Return (x, y) of the center of cell containing provided text 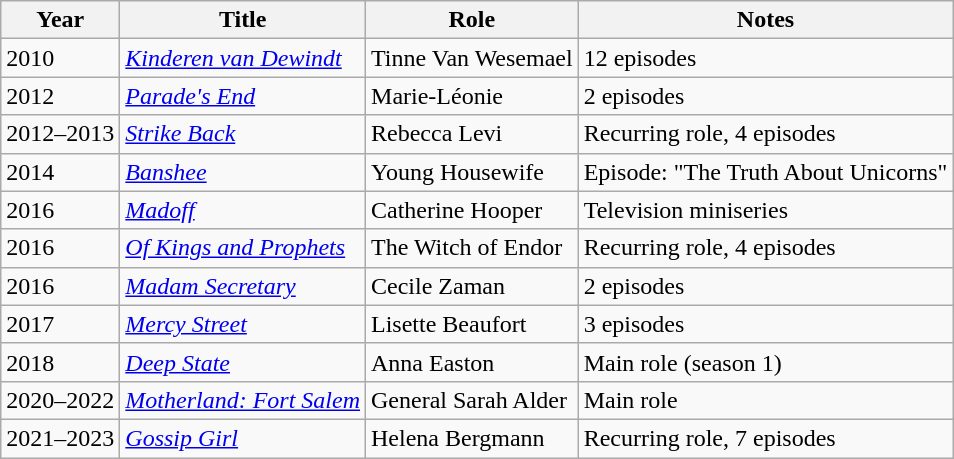
Banshee (243, 172)
Deep State (243, 362)
Tinne Van Wesemael (472, 58)
Main role (season 1) (766, 362)
Of Kings and Prophets (243, 248)
Helena Bergmann (472, 438)
General Sarah Alder (472, 400)
Motherland: Fort Salem (243, 400)
Madam Secretary (243, 286)
Kinderen van Dewindt (243, 58)
2018 (60, 362)
Mercy Street (243, 324)
Television miniseries (766, 210)
Young Housewife (472, 172)
2021–2023 (60, 438)
Main role (766, 400)
Anna Easton (472, 362)
Rebecca Levi (472, 134)
2012–2013 (60, 134)
Catherine Hooper (472, 210)
Year (60, 20)
Title (243, 20)
2010 (60, 58)
2014 (60, 172)
Parade's End (243, 96)
Marie-Léonie (472, 96)
Recurring role, 7 episodes (766, 438)
Cecile Zaman (472, 286)
Madoff (243, 210)
Role (472, 20)
The Witch of Endor (472, 248)
Notes (766, 20)
Gossip Girl (243, 438)
2017 (60, 324)
12 episodes (766, 58)
2012 (60, 96)
2020–2022 (60, 400)
Strike Back (243, 134)
3 episodes (766, 324)
Episode: "The Truth About Unicorns" (766, 172)
Lisette Beaufort (472, 324)
